Return [X, Y] of the center of cell containing provided text 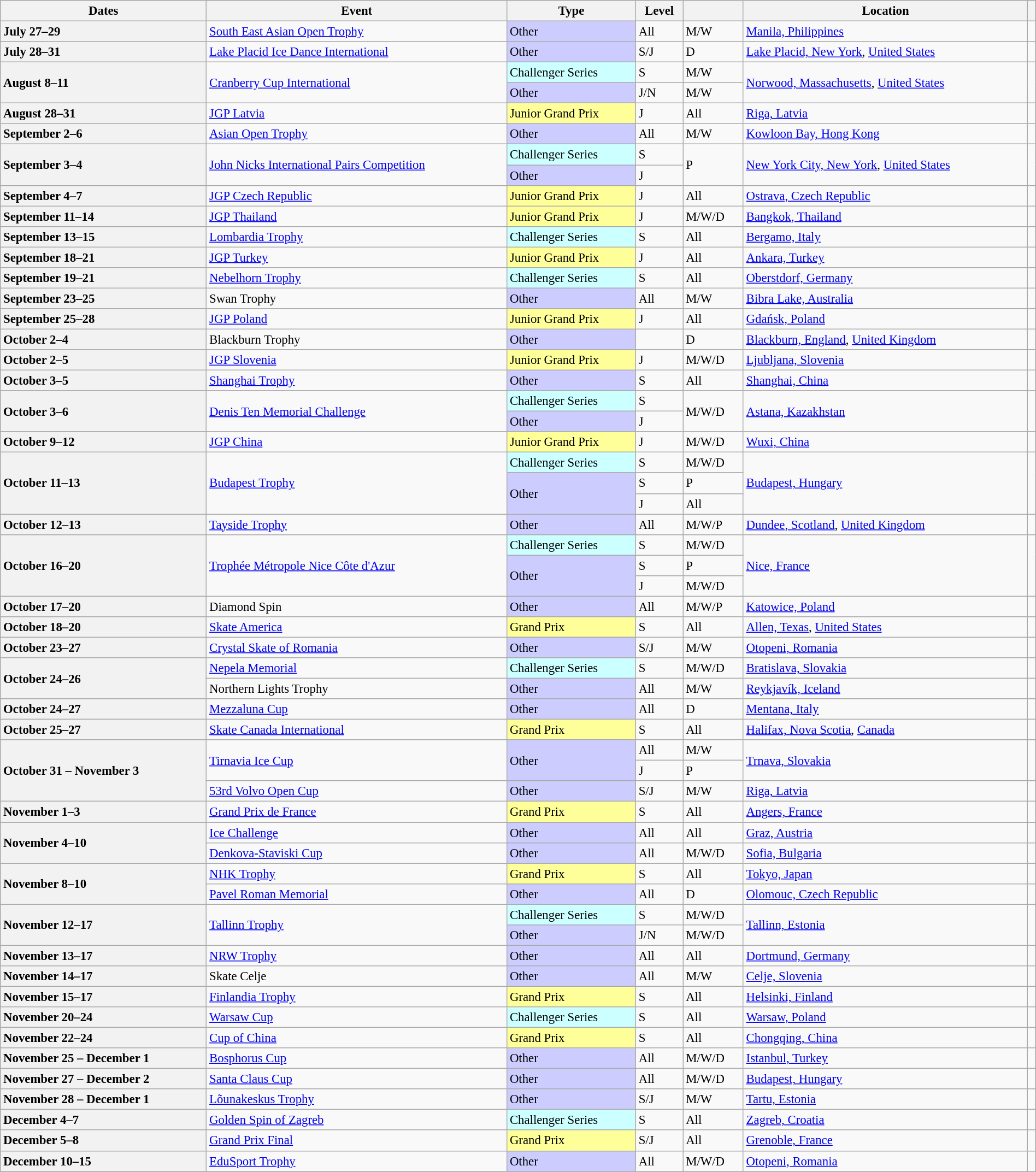
Allen, Texas, United States [885, 627]
Halifax, Nova Scotia, Canada [885, 730]
Crystal Skate of Romania [357, 647]
July 28–31 [104, 52]
NHK Trophy [357, 874]
Ostrava, Czech Republic [885, 196]
Bratislava, Slovakia [885, 668]
Level [659, 11]
November 28 – December 1 [104, 1099]
December 10–15 [104, 1161]
Bibra Lake, Australia [885, 298]
EduSport Trophy [357, 1161]
Ankara, Turkey [885, 257]
October 11–13 [104, 483]
October 3–5 [104, 381]
Skate Celje [357, 976]
Chongqing, China [885, 1038]
Shanghai, China [885, 381]
October 25–27 [104, 730]
Blackburn, England, United Kingdom [885, 339]
September 19–21 [104, 278]
Santa Claus Cup [357, 1079]
November 25 – December 1 [104, 1058]
October 12–13 [104, 525]
Tallinn, Estonia [885, 924]
Finlandia Trophy [357, 997]
Istanbul, Turkey [885, 1058]
December 4–7 [104, 1120]
Event [357, 11]
Lake Placid Ice Dance International [357, 52]
November 4–10 [104, 843]
Katowice, Poland [885, 606]
Skate Canada International [357, 730]
Shanghai Trophy [357, 381]
Helsinki, Finland [885, 997]
JGP China [357, 442]
New York City, New York, United States [885, 165]
November 8–10 [104, 884]
Trophée Métropole Nice Côte d'Azur [357, 565]
JGP Thailand [357, 216]
October 17–20 [104, 606]
Warsaw Cup [357, 1017]
Zagreb, Croatia [885, 1120]
October 2–4 [104, 339]
September 13–15 [104, 237]
October 18–20 [104, 627]
Tayside Trophy [357, 525]
October 9–12 [104, 442]
Lombardia Trophy [357, 237]
South East Asian Open Trophy [357, 32]
November 14–17 [104, 976]
Swan Trophy [357, 298]
Lake Placid, New York, United States [885, 52]
September 11–14 [104, 216]
Northern Lights Trophy [357, 689]
Bangkok, Thailand [885, 216]
Norwood, Massachusetts, United States [885, 83]
Manila, Philippines [885, 32]
September 25–28 [104, 319]
Grenoble, France [885, 1141]
JGP Turkey [357, 257]
October 31 – November 3 [104, 770]
Cranberry Cup International [357, 83]
Angers, France [885, 812]
Gdańsk, Poland [885, 319]
Oberstdorf, Germany [885, 278]
Ice Challenge [357, 833]
October 23–27 [104, 647]
Nice, France [885, 565]
August 28–31 [104, 114]
Tirnavia Ice Cup [357, 761]
October 2–5 [104, 360]
September 4–7 [104, 196]
Mezzaluna Cup [357, 709]
December 5–8 [104, 1141]
Nebelhorn Trophy [357, 278]
Kowloon Bay, Hong Kong [885, 134]
Type [572, 11]
Ljubljana, Slovenia [885, 360]
Lõunakeskus Trophy [357, 1099]
November 27 – December 2 [104, 1079]
Dundee, Scotland, United Kingdom [885, 525]
Reykjavík, Iceland [885, 689]
August 8–11 [104, 83]
Mentana, Italy [885, 709]
September 23–25 [104, 298]
Dates [104, 11]
October 16–20 [104, 565]
September 18–21 [104, 257]
November 15–17 [104, 997]
September 3–4 [104, 165]
Tallinn Trophy [357, 924]
Asian Open Trophy [357, 134]
October 24–26 [104, 679]
November 1–3 [104, 812]
Grand Prix Final [357, 1141]
JGP Czech Republic [357, 196]
Tokyo, Japan [885, 874]
JGP Latvia [357, 114]
Denkova-Staviski Cup [357, 853]
Bergamo, Italy [885, 237]
Warsaw, Poland [885, 1017]
Celje, Slovenia [885, 976]
November 13–17 [104, 956]
Wuxi, China [885, 442]
Nepela Memorial [357, 668]
Olomouc, Czech Republic [885, 894]
JGP Poland [357, 319]
Bosphorus Cup [357, 1058]
Location [885, 11]
Budapest Trophy [357, 483]
Dortmund, Germany [885, 956]
Grand Prix de France [357, 812]
Graz, Austria [885, 833]
November 22–24 [104, 1038]
September 2–6 [104, 134]
October 24–27 [104, 709]
Cup of China [357, 1038]
Pavel Roman Memorial [357, 894]
Denis Ten Memorial Challenge [357, 411]
Tartu, Estonia [885, 1099]
JGP Slovenia [357, 360]
Astana, Kazakhstan [885, 411]
NRW Trophy [357, 956]
Sofia, Bulgaria [885, 853]
July 27–29 [104, 32]
Blackburn Trophy [357, 339]
Diamond Spin [357, 606]
November 12–17 [104, 924]
Skate America [357, 627]
Trnava, Slovakia [885, 761]
October 3–6 [104, 411]
Golden Spin of Zagreb [357, 1120]
John Nicks International Pairs Competition [357, 165]
November 20–24 [104, 1017]
53rd Volvo Open Cup [357, 792]
